Scan for the cell matching the given text and deliver its [x, y] coordinate at center. 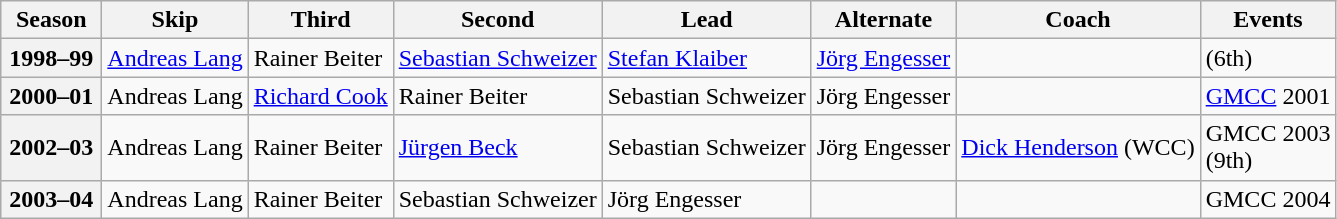
Stefan Klaiber [706, 58]
Events [1268, 20]
GMCC 2003 (9th) [1268, 148]
Second [498, 20]
(6th) [1268, 58]
Jürgen Beck [498, 148]
Richard Cook [320, 96]
2003–04 [52, 199]
2000–01 [52, 96]
Lead [706, 20]
Third [320, 20]
Alternate [884, 20]
Coach [1078, 20]
GMCC 2001 [1268, 96]
2002–03 [52, 148]
Skip [175, 20]
Season [52, 20]
Dick Henderson (WCC) [1078, 148]
GMCC 2004 [1268, 199]
1998–99 [52, 58]
